Determine the (X, Y) coordinate at the center of the cell enclosing the given text.  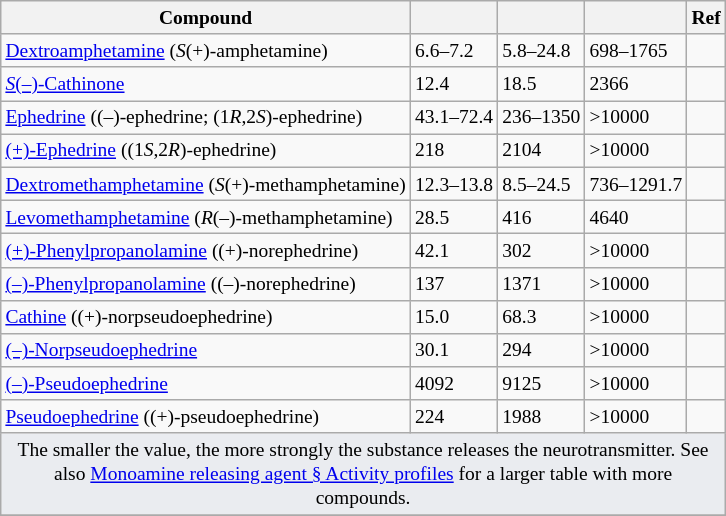
43.1–72.4 (454, 118)
(–)-Norpseudoephedrine (206, 350)
28.5 (454, 216)
2104 (542, 150)
(+)-Phenylpropanolamine ((+)-norephedrine) (206, 250)
1371 (542, 284)
736–1291.7 (636, 184)
18.5 (542, 84)
30.1 (454, 350)
137 (454, 284)
236–1350 (542, 118)
5.8–24.8 (542, 50)
8.5–24.5 (542, 184)
416 (542, 216)
302 (542, 250)
224 (454, 416)
4640 (636, 216)
218 (454, 150)
42.1 (454, 250)
9125 (542, 384)
Dextromethamphetamine (S(+)-methamphetamine) (206, 184)
4092 (454, 384)
S(–)-Cathinone (206, 84)
Pseudoephedrine ((+)-pseudoephedrine) (206, 416)
2366 (636, 84)
Dextroamphetamine (S(+)-amphetamine) (206, 50)
Compound (206, 18)
1988 (542, 416)
(–)-Pseudoephedrine (206, 384)
68.3 (542, 316)
Cathine ((+)-norpseudoephedrine) (206, 316)
Ref (706, 18)
12.3–13.8 (454, 184)
Levomethamphetamine (R(–)-methamphetamine) (206, 216)
698–1765 (636, 50)
15.0 (454, 316)
12.4 (454, 84)
6.6–7.2 (454, 50)
294 (542, 350)
(+)-Ephedrine ((1S,2R)-ephedrine) (206, 150)
Ephedrine ((–)-ephedrine; (1R,2S)-ephedrine) (206, 118)
(–)-Phenylpropanolamine ((–)-norephedrine) (206, 284)
